Pinpoint the cell where the given text exists, returning its [x, y] midpoint coordinate. 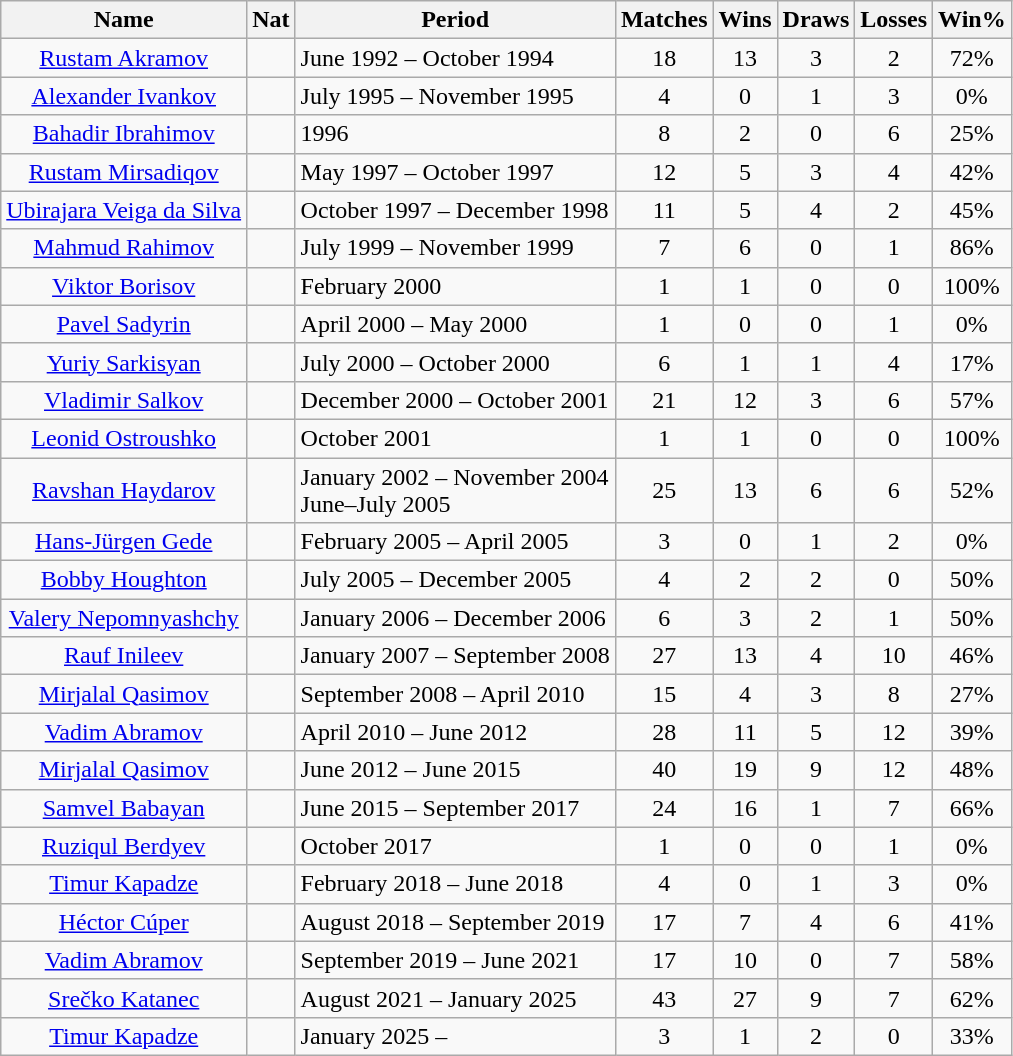
39% [972, 732]
Rustam Akramov [124, 58]
August 2021 – January 2025 [455, 998]
September 2008 – April 2010 [455, 694]
August 2018 – September 2019 [455, 922]
Rustam Mirsadiqov [124, 172]
July 2000 – October 2000 [455, 362]
February 2018 – June 2018 [455, 884]
February 2000 [455, 286]
June 2015 – September 2017 [455, 808]
Leonid Ostroushko [124, 438]
September 2019 – June 2021 [455, 960]
December 2000 – October 2001 [455, 400]
Ruziqul Berdyev [124, 846]
Alexander Ivankov [124, 96]
January 2002 – November 2004 June–July 2005 [455, 490]
Bobby Houghton [124, 580]
19 [745, 770]
Valery Nepomnyashchy [124, 618]
42% [972, 172]
41% [972, 922]
Win% [972, 20]
October 1997 – December 1998 [455, 210]
Losses [894, 20]
28 [664, 732]
52% [972, 490]
January 2025 – [455, 1036]
72% [972, 58]
Hans-Jürgen Gede [124, 542]
Matches [664, 20]
May 1997 – October 1997 [455, 172]
Yuriy Sarkisyan [124, 362]
Nat [271, 20]
Rauf Inileev [124, 656]
27% [972, 694]
66% [972, 808]
Bahadir Ibrahimov [124, 134]
40 [664, 770]
July 2005 – December 2005 [455, 580]
July 1995 – November 1995 [455, 96]
Pavel Sadyrin [124, 324]
Srečko Katanec [124, 998]
Period [455, 20]
Name [124, 20]
Ravshan Haydarov [124, 490]
18 [664, 58]
21 [664, 400]
Ubirajara Veiga da Silva [124, 210]
17% [972, 362]
Draws [816, 20]
Samvel Babayan [124, 808]
Vladimir Salkov [124, 400]
January 2007 – September 2008 [455, 656]
45% [972, 210]
June 2012 – June 2015 [455, 770]
16 [745, 808]
33% [972, 1036]
86% [972, 248]
February 2005 – April 2005 [455, 542]
25 [664, 490]
Héctor Cúper [124, 922]
15 [664, 694]
June 1992 – October 1994 [455, 58]
46% [972, 656]
1996 [455, 134]
48% [972, 770]
24 [664, 808]
October 2017 [455, 846]
Mahmud Rahimov [124, 248]
January 2006 – December 2006 [455, 618]
62% [972, 998]
April 2000 – May 2000 [455, 324]
July 1999 – November 1999 [455, 248]
Viktor Borisov [124, 286]
April 2010 – June 2012 [455, 732]
Wins [745, 20]
57% [972, 400]
October 2001 [455, 438]
58% [972, 960]
25% [972, 134]
43 [664, 998]
